Pinpoint the cell where the given text exists, returning its (X, Y) midpoint coordinate. 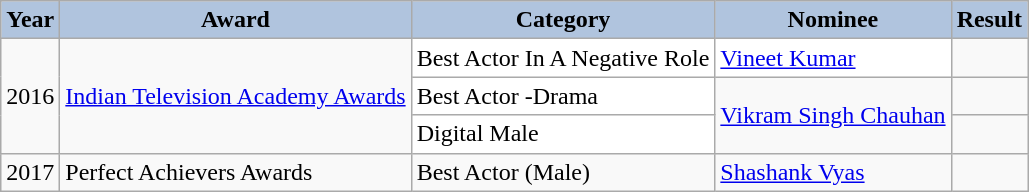
Award (236, 20)
Vikram Singh Chauhan (833, 115)
Year (30, 20)
Best Actor In A Negative Role (563, 58)
2016 (30, 96)
Best Actor -Drama (563, 96)
Digital Male (563, 134)
2017 (30, 172)
Shashank Vyas (833, 172)
Vineet Kumar (833, 58)
Result (989, 20)
Indian Television Academy Awards (236, 96)
Category (563, 20)
Best Actor (Male) (563, 172)
Perfect Achievers Awards (236, 172)
Nominee (833, 20)
